Determine the (X, Y) coordinate at the center of the cell enclosing the given text.  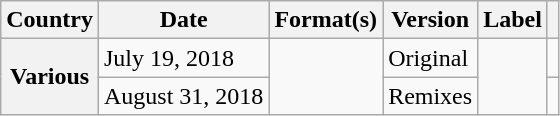
Label (513, 20)
July 19, 2018 (183, 58)
Version (430, 20)
Original (430, 58)
August 31, 2018 (183, 96)
Various (50, 77)
Date (183, 20)
Remixes (430, 96)
Country (50, 20)
Format(s) (326, 20)
